Provide the [X, Y] coordinate of the cell's center where the given text is located.  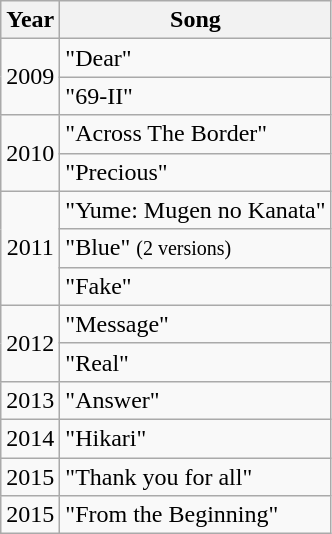
2012 [30, 343]
2009 [30, 77]
"Fake" [196, 286]
"Real" [196, 362]
"Hikari" [196, 438]
"Thank you for all" [196, 477]
Year [30, 20]
"69-II" [196, 96]
"Across The Border" [196, 134]
2014 [30, 438]
"From the Beginning" [196, 515]
"Message" [196, 324]
2011 [30, 248]
"Dear" [196, 58]
"Yume: Mugen no Kanata" [196, 210]
"Answer" [196, 400]
"Blue" (2 versions) [196, 248]
2013 [30, 400]
Song [196, 20]
"Precious" [196, 172]
2010 [30, 153]
